Output the (X, Y) coordinate of the center of the cell containing the given text.  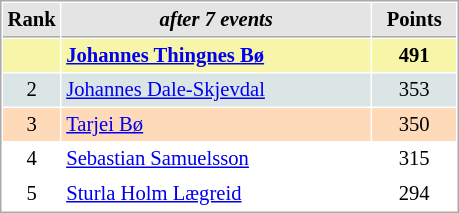
491 (414, 56)
after 7 events (216, 20)
Johannes Dale-Skjevdal (216, 90)
350 (414, 124)
5 (32, 194)
2 (32, 90)
4 (32, 158)
294 (414, 194)
Sebastian Samuelsson (216, 158)
Points (414, 20)
353 (414, 90)
315 (414, 158)
3 (32, 124)
Johannes Thingnes Bø (216, 56)
Rank (32, 20)
Sturla Holm Lægreid (216, 194)
Tarjei Bø (216, 124)
